Output the [x, y] coordinate of the center of the cell containing the given text.  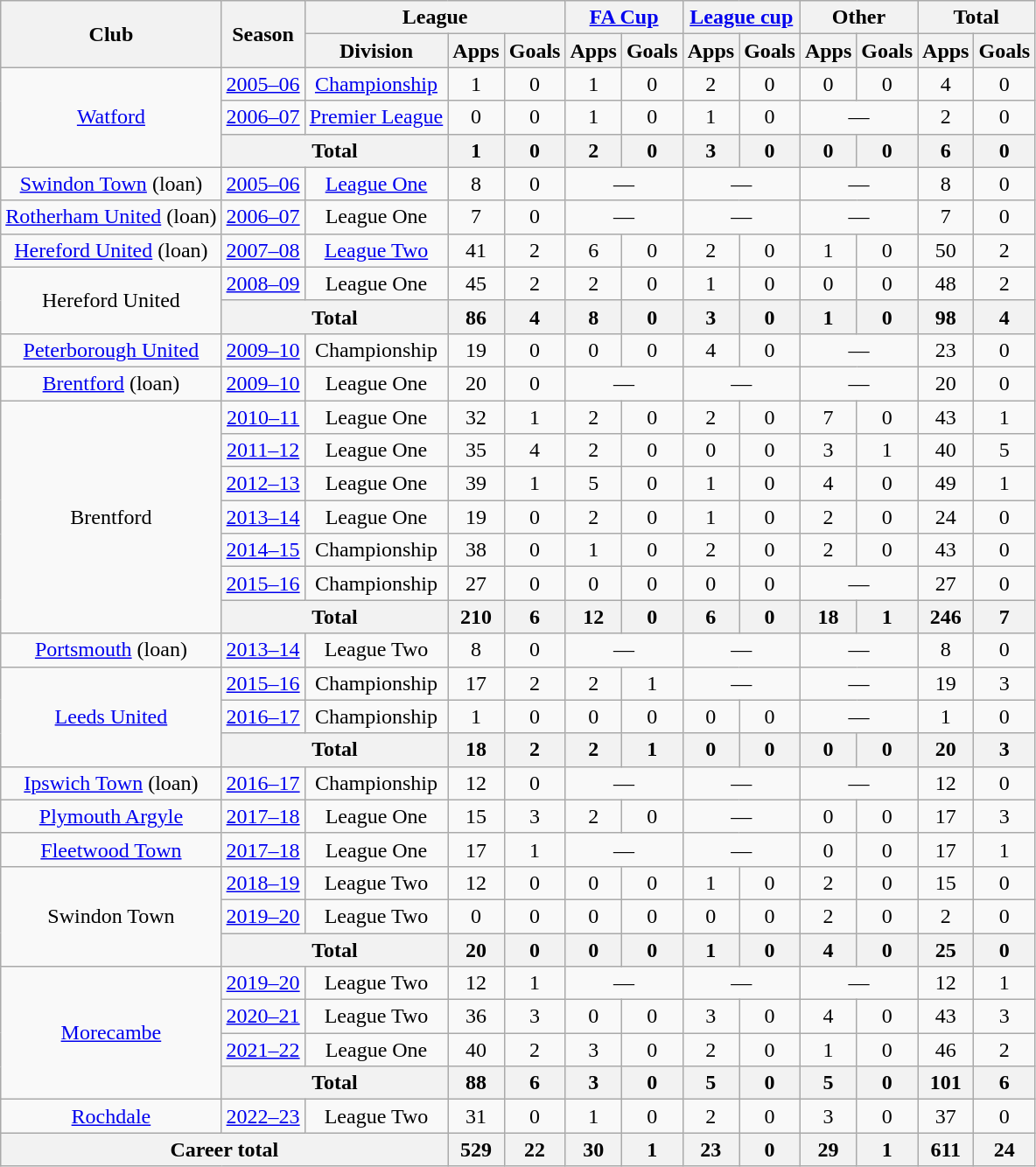
Premier League [376, 117]
25 [946, 949]
38 [476, 550]
246 [946, 617]
30 [593, 1150]
46 [946, 1050]
Swindon Town (loan) [111, 184]
2014–15 [262, 550]
31 [476, 1116]
Hereford United (loan) [111, 250]
98 [946, 317]
611 [946, 1150]
FA Cup [624, 17]
Watford [111, 117]
Career total [224, 1150]
Hereford United [111, 300]
2020–21 [262, 1017]
36 [476, 1017]
2011–12 [262, 451]
Division [376, 51]
529 [476, 1150]
Peterborough United [111, 350]
2007–08 [262, 250]
Rotherham United (loan) [111, 217]
88 [476, 1083]
2021–22 [262, 1050]
Season [262, 34]
Ipswich Town (loan) [111, 783]
Brentford (loan) [111, 383]
37 [946, 1116]
2010–11 [262, 417]
2022–23 [262, 1116]
League [435, 17]
League cup [741, 17]
Plymouth Argyle [111, 816]
Leeds United [111, 716]
49 [946, 484]
2008–09 [262, 283]
Morecambe [111, 1033]
35 [476, 451]
Fleetwood Town [111, 849]
Brentford [111, 517]
32 [476, 417]
2018–19 [262, 883]
101 [946, 1083]
86 [476, 317]
2012–13 [262, 484]
210 [476, 617]
48 [946, 283]
Portsmouth (loan) [111, 650]
45 [476, 283]
22 [535, 1150]
29 [828, 1150]
Club [111, 34]
41 [476, 250]
39 [476, 484]
Other [858, 17]
Swindon Town [111, 916]
Rochdale [111, 1116]
50 [946, 250]
